Identify which cell holds the provided text, then report its [X, Y] central coordinate. 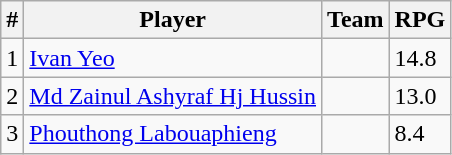
Player [173, 20]
# [12, 20]
1 [12, 58]
Phouthong Labouaphieng [173, 134]
Ivan Yeo [173, 58]
8.4 [420, 134]
Md Zainul Ashyraf Hj Hussin [173, 96]
14.8 [420, 58]
Team [356, 20]
2 [12, 96]
RPG [420, 20]
13.0 [420, 96]
3 [12, 134]
